Search for the cell housing the specified text and yield its (X, Y) center coordinate. 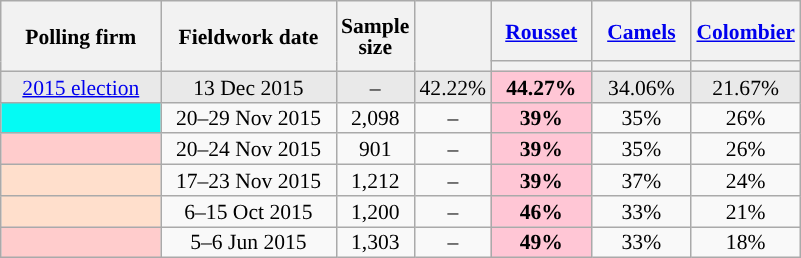
49% (541, 242)
5–6 Jun 2015 (248, 242)
Rousset (541, 31)
44.27% (541, 86)
46% (541, 212)
Samplesize (375, 36)
20–24 Nov 2015 (248, 150)
20–29 Nov 2015 (248, 118)
Fieldwork date (248, 36)
18% (745, 242)
24% (745, 180)
901 (375, 150)
1,212 (375, 180)
2015 election (81, 86)
1,303 (375, 242)
21% (745, 212)
Colombier (745, 31)
17–23 Nov 2015 (248, 180)
34.06% (641, 86)
1,200 (375, 212)
42.22% (452, 86)
Polling firm (81, 36)
6–15 Oct 2015 (248, 212)
2,098 (375, 118)
Camels (641, 31)
13 Dec 2015 (248, 86)
21.67% (745, 86)
37% (641, 180)
